Identify which cell holds the provided text, then report its [X, Y] central coordinate. 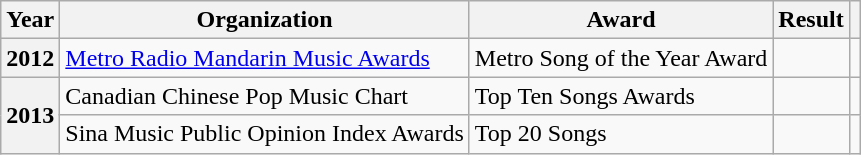
Result [811, 20]
Metro Radio Mandarin Music Awards [265, 58]
Top 20 Songs [620, 134]
Sina Music Public Opinion Index Awards [265, 134]
2012 [30, 58]
Organization [265, 20]
Year [30, 20]
Canadian Chinese Pop Music Chart [265, 96]
Award [620, 20]
2013 [30, 115]
Metro Song of the Year Award [620, 58]
Top Ten Songs Awards [620, 96]
